Extract the (x, y) coordinate from the center of the cell holding the provided text.  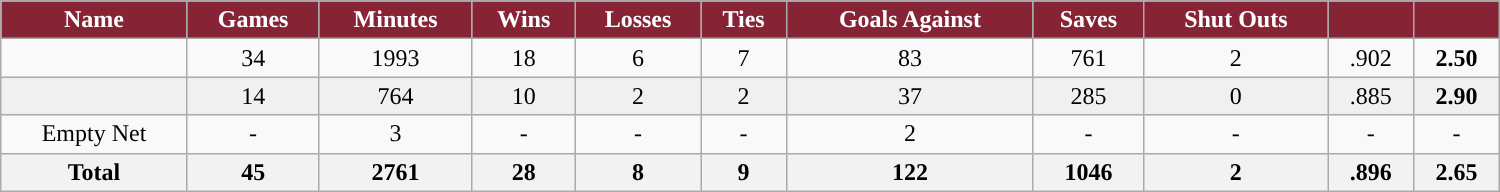
Games (253, 20)
.902 (1371, 58)
Total (94, 172)
764 (396, 96)
83 (910, 58)
2.50 (1457, 58)
Losses (638, 20)
45 (253, 172)
Saves (1088, 20)
28 (524, 172)
10 (524, 96)
37 (910, 96)
Wins (524, 20)
0 (1236, 96)
122 (910, 172)
2.65 (1457, 172)
.896 (1371, 172)
3 (396, 134)
.885 (1371, 96)
Name (94, 20)
6 (638, 58)
18 (524, 58)
Ties (744, 20)
34 (253, 58)
761 (1088, 58)
Empty Net (94, 134)
14 (253, 96)
2.90 (1457, 96)
285 (1088, 96)
Goals Against (910, 20)
8 (638, 172)
2761 (396, 172)
Minutes (396, 20)
1046 (1088, 172)
1993 (396, 58)
7 (744, 58)
9 (744, 172)
Shut Outs (1236, 20)
